Identify which cell holds the provided text, then report its [X, Y] central coordinate. 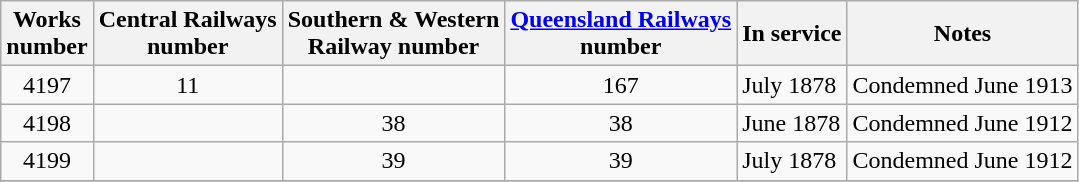
June 1878 [792, 123]
Central Railwaysnumber [188, 34]
Worksnumber [47, 34]
Notes [962, 34]
In service [792, 34]
11 [188, 85]
4198 [47, 123]
167 [621, 85]
4197 [47, 85]
Queensland Railwaysnumber [621, 34]
Condemned June 1913 [962, 85]
4199 [47, 161]
Southern & WesternRailway number [394, 34]
